Search for the cell housing the specified text and yield its [X, Y] center coordinate. 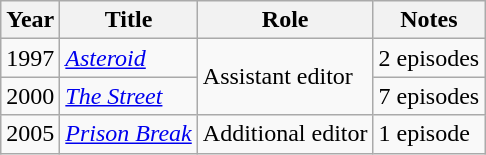
1 episode [429, 134]
Role [285, 20]
Asteroid [128, 58]
Prison Break [128, 134]
7 episodes [429, 96]
The Street [128, 96]
Assistant editor [285, 77]
1997 [30, 58]
Additional editor [285, 134]
Year [30, 20]
2000 [30, 96]
Title [128, 20]
2 episodes [429, 58]
Notes [429, 20]
2005 [30, 134]
